Provide the [X, Y] coordinate of the cell's center where the given text is located.  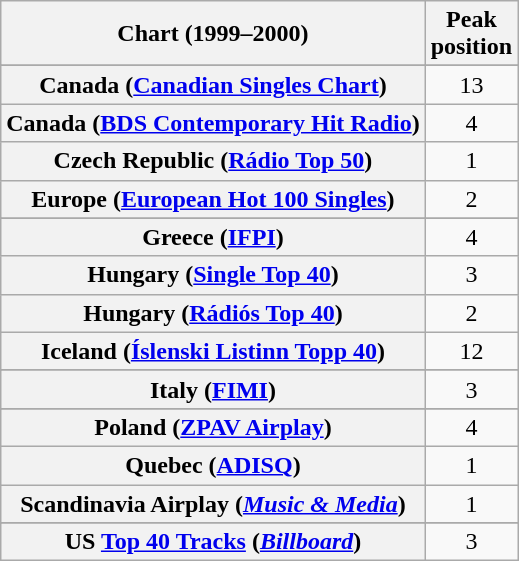
Quebec (ADISQ) [213, 465]
Peakposition [471, 34]
Czech Republic (Rádio Top 50) [213, 161]
12 [471, 351]
Scandinavia Airplay (Music & Media) [213, 503]
Canada (Canadian Singles Chart) [213, 85]
Italy (FIMI) [213, 389]
Greece (IFPI) [213, 237]
Poland (ZPAV Airplay) [213, 427]
US Top 40 Tracks (Billboard) [213, 542]
13 [471, 85]
Canada (BDS Contemporary Hit Radio) [213, 123]
Chart (1999–2000) [213, 34]
Europe (European Hot 100 Singles) [213, 199]
Iceland (Íslenski Listinn Topp 40) [213, 351]
Hungary (Single Top 40) [213, 275]
Hungary (Rádiós Top 40) [213, 313]
